Determine the (X, Y) coordinate at the center of the cell enclosing the given text.  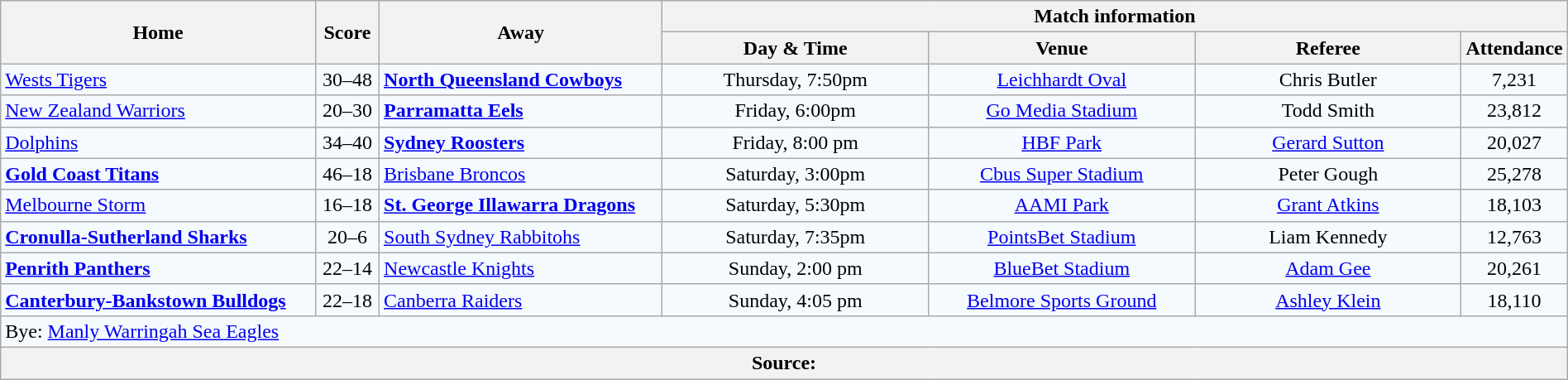
Score (347, 32)
Sunday, 4:05 pm (796, 300)
Wests Tigers (159, 79)
7,231 (1514, 79)
Grant Atkins (1328, 205)
25,278 (1514, 174)
Bye: Manly Warringah Sea Eagles (784, 331)
AAMI Park (1062, 205)
46–18 (347, 174)
20,261 (1514, 268)
Source: (784, 363)
Belmore Sports Ground (1062, 300)
18,103 (1514, 205)
34–40 (347, 142)
22–18 (347, 300)
12,763 (1514, 237)
23,812 (1514, 111)
Dolphins (159, 142)
Todd Smith (1328, 111)
18,110 (1514, 300)
Gold Coast Titans (159, 174)
Melbourne Storm (159, 205)
Cbus Super Stadium (1062, 174)
HBF Park (1062, 142)
22–14 (347, 268)
Venue (1062, 48)
20–30 (347, 111)
Friday, 8:00 pm (796, 142)
Go Media Stadium (1062, 111)
BlueBet Stadium (1062, 268)
Sunday, 2:00 pm (796, 268)
Day & Time (796, 48)
New Zealand Warriors (159, 111)
Newcastle Knights (521, 268)
Leichhardt Oval (1062, 79)
Match information (1115, 17)
Saturday, 7:35pm (796, 237)
Cronulla-Sutherland Sharks (159, 237)
Liam Kennedy (1328, 237)
Friday, 6:00pm (796, 111)
Attendance (1514, 48)
Gerard Sutton (1328, 142)
Saturday, 5:30pm (796, 205)
16–18 (347, 205)
30–48 (347, 79)
Home (159, 32)
St. George Illawarra Dragons (521, 205)
Away (521, 32)
Penrith Panthers (159, 268)
Adam Gee (1328, 268)
Parramatta Eels (521, 111)
20,027 (1514, 142)
Brisbane Broncos (521, 174)
North Queensland Cowboys (521, 79)
Ashley Klein (1328, 300)
PointsBet Stadium (1062, 237)
Canterbury-Bankstown Bulldogs (159, 300)
Saturday, 3:00pm (796, 174)
Thursday, 7:50pm (796, 79)
Sydney Roosters (521, 142)
Peter Gough (1328, 174)
Chris Butler (1328, 79)
20–6 (347, 237)
South Sydney Rabbitohs (521, 237)
Canberra Raiders (521, 300)
Referee (1328, 48)
